From the cell containing the given text, extract its center point as [x, y] coordinate. 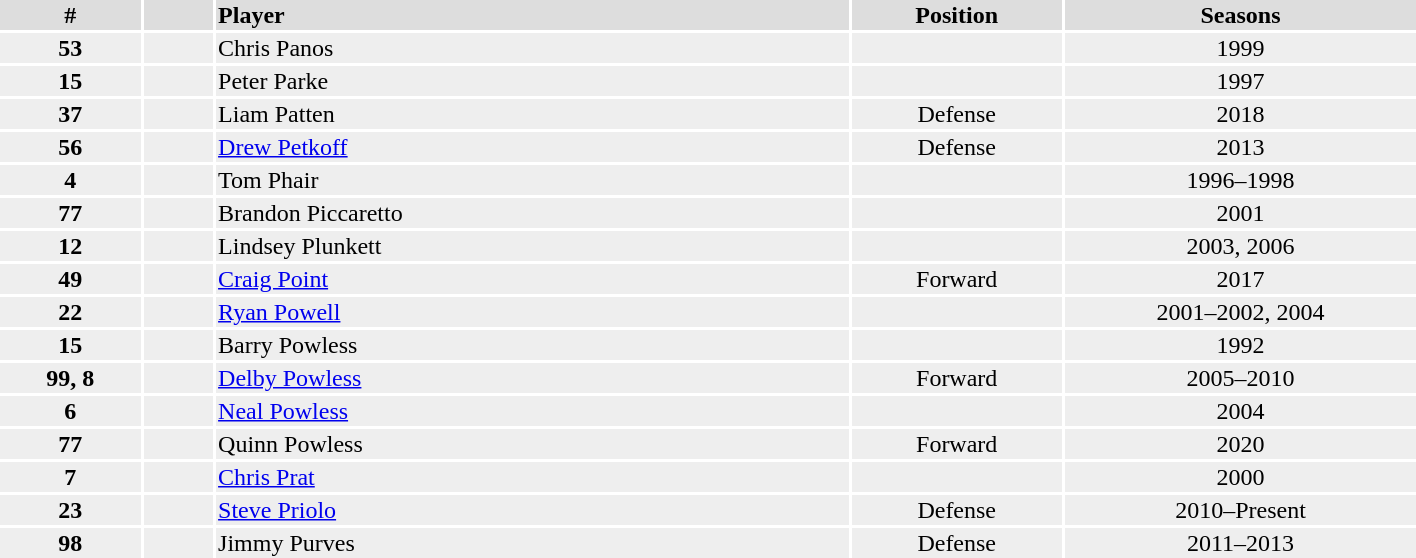
Seasons [1240, 15]
Chris Panos [533, 48]
Jimmy Purves [533, 543]
Liam Patten [533, 114]
2013 [1240, 147]
6 [70, 411]
2017 [1240, 279]
2018 [1240, 114]
Barry Powless [533, 345]
1992 [1240, 345]
2004 [1240, 411]
Chris Prat [533, 477]
2010–Present [1240, 510]
Craig Point [533, 279]
37 [70, 114]
# [70, 15]
Quinn Powless [533, 444]
Player [533, 15]
49 [70, 279]
99, 8 [70, 378]
1997 [1240, 81]
1999 [1240, 48]
Delby Powless [533, 378]
Tom Phair [533, 180]
12 [70, 246]
Neal Powless [533, 411]
2005–2010 [1240, 378]
2001–2002, 2004 [1240, 312]
1996–1998 [1240, 180]
22 [70, 312]
2001 [1240, 213]
Brandon Piccaretto [533, 213]
56 [70, 147]
2003, 2006 [1240, 246]
Lindsey Plunkett [533, 246]
7 [70, 477]
53 [70, 48]
Peter Parke [533, 81]
98 [70, 543]
Ryan Powell [533, 312]
2000 [1240, 477]
23 [70, 510]
2011–2013 [1240, 543]
4 [70, 180]
Drew Petkoff [533, 147]
Steve Priolo [533, 510]
Position [956, 15]
2020 [1240, 444]
